Search for the cell housing the specified text and yield its [x, y] center coordinate. 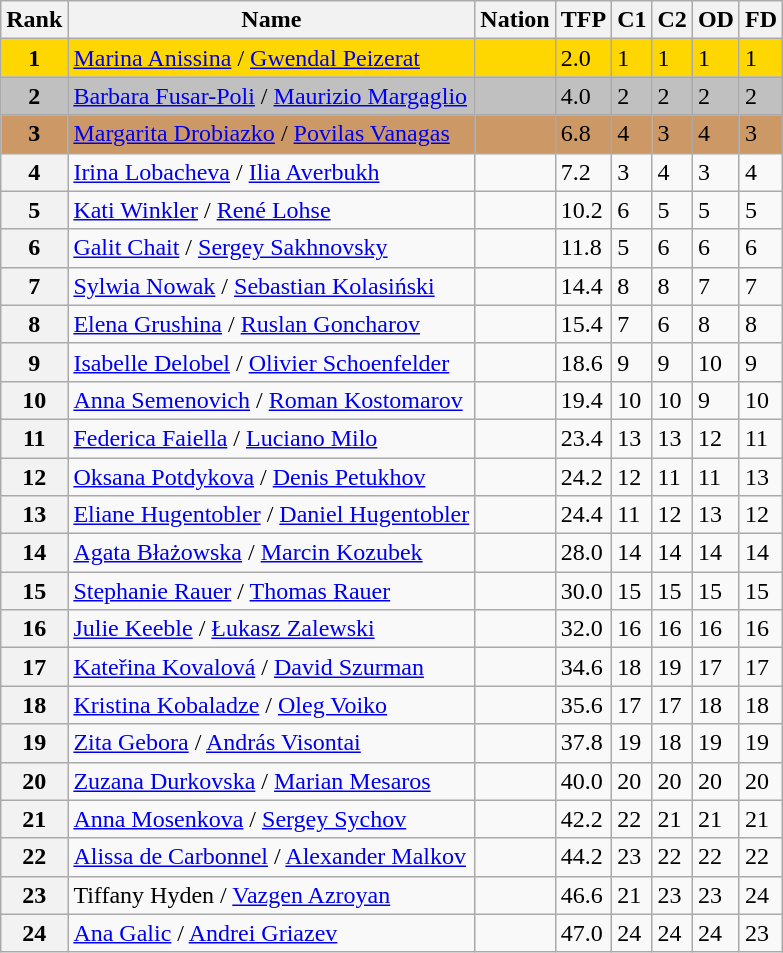
Zuzana Durkovska / Marian Mesaros [272, 781]
32.0 [583, 629]
Irina Lobacheva / Ilia Averbukh [272, 172]
Julie Keeble / Łukasz Zalewski [272, 629]
Margarita Drobiazko / Povilas Vanagas [272, 134]
Elena Grushina / Ruslan Goncharov [272, 324]
Tiffany Hyden / Vazgen Azroyan [272, 895]
Zita Gebora / András Visontai [272, 743]
Anna Mosenkova / Sergey Sychov [272, 819]
15.4 [583, 324]
35.6 [583, 705]
Name [272, 20]
47.0 [583, 933]
TFP [583, 20]
Ana Galic / Andrei Griazev [272, 933]
Kateřina Kovalová / David Szurman [272, 667]
42.2 [583, 819]
11.8 [583, 248]
28.0 [583, 553]
Anna Semenovich / Roman Kostomarov [272, 400]
6.8 [583, 134]
Kati Winkler / René Lohse [272, 210]
Stephanie Rauer / Thomas Rauer [272, 591]
4.0 [583, 96]
44.2 [583, 857]
18.6 [583, 362]
34.6 [583, 667]
19.4 [583, 400]
Nation [515, 20]
24.4 [583, 515]
Sylwia Nowak / Sebastian Kolasiński [272, 286]
10.2 [583, 210]
Alissa de Carbonnel / Alexander Malkov [272, 857]
24.2 [583, 477]
46.6 [583, 895]
2.0 [583, 58]
Marina Anissina / Gwendal Peizerat [272, 58]
Oksana Potdykova / Denis Petukhov [272, 477]
23.4 [583, 438]
37.8 [583, 743]
Isabelle Delobel / Olivier Schoenfelder [272, 362]
Kristina Kobaladze / Oleg Voiko [272, 705]
C2 [672, 20]
14.4 [583, 286]
Eliane Hugentobler / Daniel Hugentobler [272, 515]
Agata Błażowska / Marcin Kozubek [272, 553]
FD [760, 20]
40.0 [583, 781]
30.0 [583, 591]
Federica Faiella / Luciano Milo [272, 438]
Rank [34, 20]
7.2 [583, 172]
OD [716, 20]
Galit Chait / Sergey Sakhnovsky [272, 248]
Barbara Fusar-Poli / Maurizio Margaglio [272, 96]
C1 [632, 20]
